Return the [x, y] coordinate for the center point of the cell that contains the specified text.  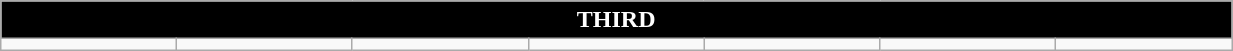
THIRD [616, 20]
